Extract the [x, y] coordinate from the center of the cell holding the provided text.  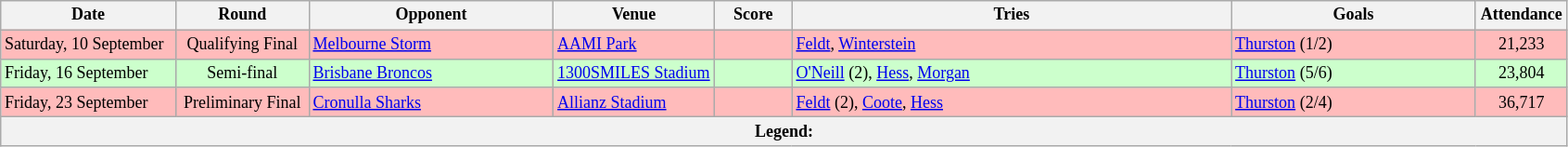
36,717 [1521, 102]
Tries [1012, 15]
Qualifying Final [242, 45]
Brisbane Broncos [431, 73]
Date [89, 15]
Feldt (2), Coote, Hess [1012, 102]
Thurston (1/2) [1354, 45]
21,233 [1521, 45]
Opponent [431, 15]
Thurston (2/4) [1354, 102]
Score [753, 15]
23,804 [1521, 73]
Saturday, 10 September [89, 45]
O'Neill (2), Hess, Morgan [1012, 73]
Allianz Stadium [634, 102]
Thurston (5/6) [1354, 73]
Friday, 16 September [89, 73]
Semi-final [242, 73]
Preliminary Final [242, 102]
1300SMILES Stadium [634, 73]
Goals [1354, 15]
AAMI Park [634, 45]
Round [242, 15]
Melbourne Storm [431, 45]
Feldt, Winterstein [1012, 45]
Attendance [1521, 15]
Legend: [784, 130]
Friday, 23 September [89, 102]
Cronulla Sharks [431, 102]
Venue [634, 15]
